For the text-containing cell, return its midpoint in [x, y] coordinate format. 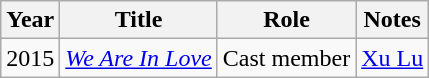
Title [138, 20]
Role [286, 20]
Xu Lu [392, 58]
Notes [392, 20]
2015 [30, 58]
We Are In Love [138, 58]
Year [30, 20]
Cast member [286, 58]
